Capture the cell that displays the provided text and extract its [X, Y] central coordinate. 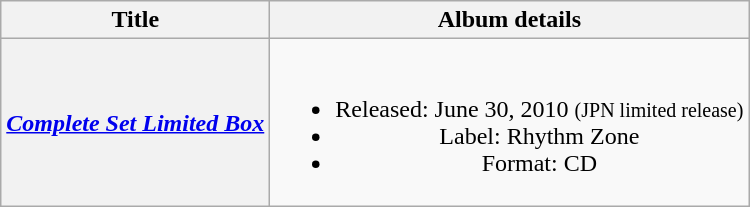
Album details [510, 20]
Complete Set Limited Box [136, 122]
Title [136, 20]
Released: June 30, 2010 (JPN limited release)Label: Rhythm ZoneFormat: CD [510, 122]
